Detect which cell encompasses the target text, then output its (x, y) center coordinate. 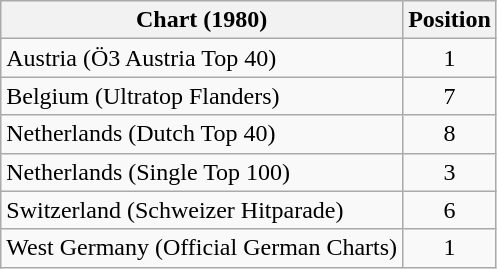
6 (450, 210)
Netherlands (Dutch Top 40) (202, 134)
Austria (Ö3 Austria Top 40) (202, 58)
Switzerland (Schweizer Hitparade) (202, 210)
Belgium (Ultratop Flanders) (202, 96)
West Germany (Official German Charts) (202, 248)
3 (450, 172)
Chart (1980) (202, 20)
8 (450, 134)
Position (450, 20)
Netherlands (Single Top 100) (202, 172)
7 (450, 96)
